From the cell containing the given text, extract its center point as (x, y) coordinate. 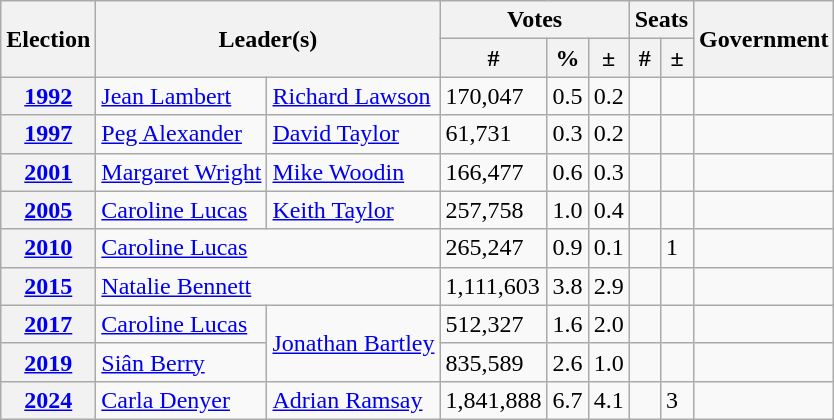
2019 (48, 362)
2001 (48, 172)
Mike Woodin (354, 172)
Richard Lawson (354, 96)
166,477 (494, 172)
Peg Alexander (182, 134)
Jean Lambert (182, 96)
2024 (48, 400)
0.9 (568, 248)
Seats (661, 20)
1 (678, 248)
61,731 (494, 134)
Election (48, 39)
1,841,888 (494, 400)
Carla Denyer (182, 400)
1992 (48, 96)
Jonathan Bartley (354, 343)
Government (764, 39)
Votes (534, 20)
2015 (48, 286)
2.0 (608, 324)
2010 (48, 248)
2.9 (608, 286)
Leader(s) (268, 39)
Margaret Wright (182, 172)
Siân Berry (182, 362)
0.4 (608, 210)
1,111,603 (494, 286)
835,589 (494, 362)
4.1 (608, 400)
3.8 (568, 286)
2017 (48, 324)
0.6 (568, 172)
Natalie Bennett (268, 286)
% (568, 58)
0.5 (568, 96)
David Taylor (354, 134)
1997 (48, 134)
3 (678, 400)
Adrian Ramsay (354, 400)
2.6 (568, 362)
1.6 (568, 324)
0.1 (608, 248)
265,247 (494, 248)
6.7 (568, 400)
512,327 (494, 324)
257,758 (494, 210)
170,047 (494, 96)
Keith Taylor (354, 210)
2005 (48, 210)
